Find where the given text appears and provide that cell's center as [x, y] coordinate. 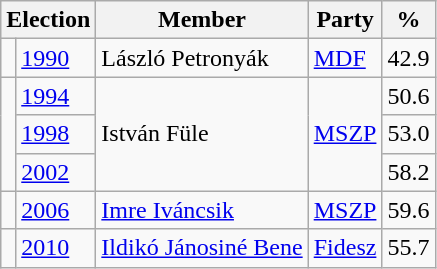
Fidesz [345, 248]
50.6 [408, 96]
Party [345, 20]
2002 [56, 172]
2006 [56, 210]
% [408, 20]
55.7 [408, 248]
53.0 [408, 134]
Election [48, 20]
Member [202, 20]
42.9 [408, 58]
59.6 [408, 210]
1998 [56, 134]
1990 [56, 58]
58.2 [408, 172]
2010 [56, 248]
László Petronyák [202, 58]
MDF [345, 58]
Ildikó Jánosiné Bene [202, 248]
1994 [56, 96]
Imre Iváncsik [202, 210]
István Füle [202, 134]
